Return [X, Y] of the center of cell containing provided text 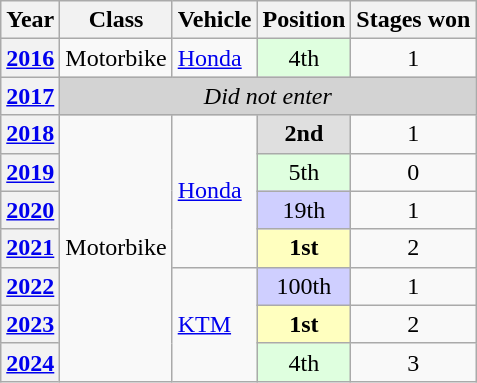
Stages won [414, 20]
Class [116, 20]
2023 [30, 324]
Vehicle [214, 20]
2020 [30, 210]
5th [304, 172]
2018 [30, 134]
2022 [30, 286]
19th [304, 210]
2016 [30, 58]
2024 [30, 362]
3 [414, 362]
Position [304, 20]
KTM [214, 324]
2021 [30, 248]
100th [304, 286]
2017 [30, 96]
Did not enter [268, 96]
Year [30, 20]
0 [414, 172]
2019 [30, 172]
2nd [304, 134]
